Identify which cell holds the provided text, then report its [x, y] central coordinate. 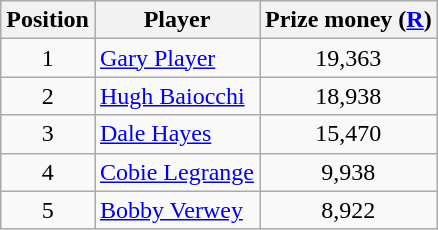
4 [48, 172]
18,938 [349, 96]
Player [176, 20]
Bobby Verwey [176, 210]
2 [48, 96]
8,922 [349, 210]
19,363 [349, 58]
Prize money (R) [349, 20]
3 [48, 134]
Cobie Legrange [176, 172]
Position [48, 20]
15,470 [349, 134]
1 [48, 58]
5 [48, 210]
9,938 [349, 172]
Gary Player [176, 58]
Hugh Baiocchi [176, 96]
Dale Hayes [176, 134]
